Scan for the cell matching the given text and deliver its [x, y] coordinate at center. 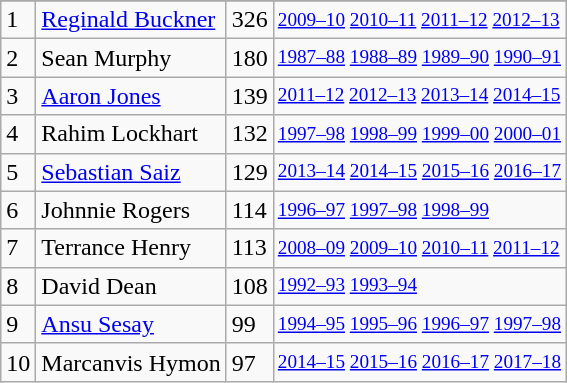
326 [250, 20]
Rahim Lockhart [131, 134]
Johnnie Rogers [131, 210]
David Dean [131, 286]
5 [18, 172]
2 [18, 58]
139 [250, 96]
Ansu Sesay [131, 324]
Reginald Buckner [131, 20]
10 [18, 362]
2013–14 2014–15 2015–16 2016–17 [419, 172]
Sebastian Saiz [131, 172]
2011–12 2012–13 2013–14 2014–15 [419, 96]
129 [250, 172]
1997–98 1998–99 1999–00 2000–01 [419, 134]
2008–09 2009–10 2010–11 2011–12 [419, 248]
Sean Murphy [131, 58]
Terrance Henry [131, 248]
132 [250, 134]
2014–15 2015–16 2016–17 2017–18 [419, 362]
1 [18, 20]
7 [18, 248]
97 [250, 362]
114 [250, 210]
4 [18, 134]
8 [18, 286]
9 [18, 324]
113 [250, 248]
3 [18, 96]
Marcanvis Hymon [131, 362]
6 [18, 210]
1987–88 1988–89 1989–90 1990–91 [419, 58]
180 [250, 58]
108 [250, 286]
1994–95 1995–96 1996–97 1997–98 [419, 324]
2009–10 2010–11 2011–12 2012–13 [419, 20]
Aaron Jones [131, 96]
1992–93 1993–94 [419, 286]
1996–97 1997–98 1998–99 [419, 210]
99 [250, 324]
